From the cell containing the given text, extract its center point as (X, Y) coordinate. 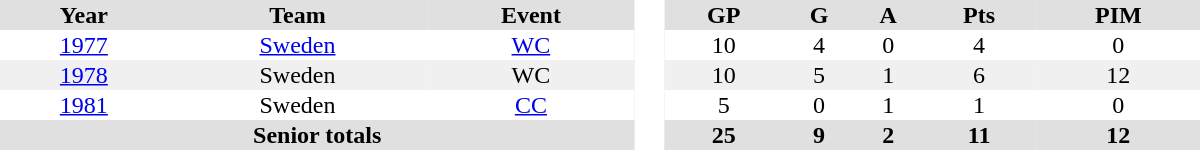
25 (724, 135)
A (888, 15)
GP (724, 15)
1978 (84, 75)
11 (980, 135)
Year (84, 15)
PIM (1118, 15)
G (818, 15)
Event (530, 15)
Senior totals (317, 135)
6 (980, 75)
1981 (84, 105)
CC (530, 105)
2 (888, 135)
Team (298, 15)
9 (818, 135)
1977 (84, 45)
Pts (980, 15)
